Return (x, y) of the center of cell containing provided text 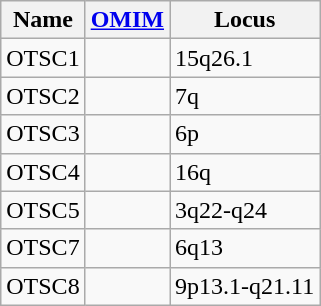
OTSC4 (43, 172)
15q26.1 (245, 58)
OMIM (127, 20)
OTSC8 (43, 286)
6p (245, 134)
OTSC1 (43, 58)
OTSC3 (43, 134)
6q13 (245, 248)
Name (43, 20)
Locus (245, 20)
16q (245, 172)
7q (245, 96)
9p13.1-q21.11 (245, 286)
OTSC2 (43, 96)
3q22-q24 (245, 210)
OTSC5 (43, 210)
OTSC7 (43, 248)
